Provide the [x, y] coordinate of the cell's center where the given text is located.  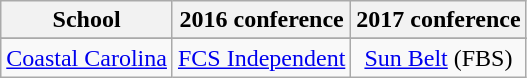
School [87, 20]
Sun Belt (FBS) [438, 58]
FCS Independent [261, 58]
2017 conference [438, 20]
Coastal Carolina [87, 58]
2016 conference [261, 20]
